Find where the given text appears and provide that cell's center as [X, Y] coordinate. 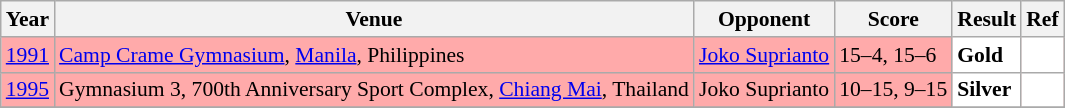
Result [986, 19]
Ref [1042, 19]
Score [893, 19]
10–15, 9–15 [893, 90]
1995 [28, 90]
Opponent [764, 19]
15–4, 15–6 [893, 55]
Year [28, 19]
Silver [986, 90]
1991 [28, 55]
Venue [374, 19]
Gymnasium 3, 700th Anniversary Sport Complex, Chiang Mai, Thailand [374, 90]
Camp Crame Gymnasium, Manila, Philippines [374, 55]
Gold [986, 55]
